Pinpoint the cell where the given text exists, returning its (x, y) midpoint coordinate. 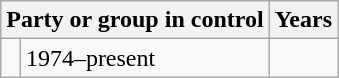
1974–present (144, 58)
Party or group in control (135, 20)
Years (303, 20)
